Extract the [x, y] coordinate from the center of the cell holding the provided text.  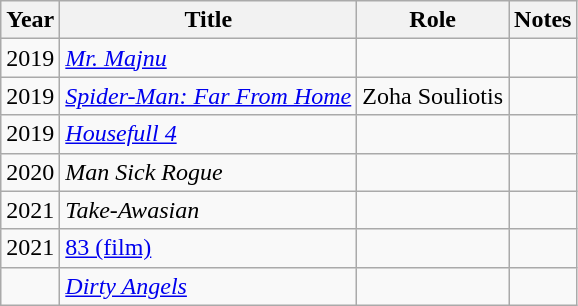
Spider-Man: Far From Home [208, 96]
Title [208, 20]
Notes [543, 20]
Mr. Majnu [208, 58]
83 (film) [208, 248]
Zoha Souliotis [433, 96]
Housefull 4 [208, 134]
2020 [30, 172]
Year [30, 20]
Man Sick Rogue [208, 172]
Dirty Angels [208, 286]
Role [433, 20]
Take-Awasian [208, 210]
